Output the (x, y) coordinate of the center of the cell containing the given text.  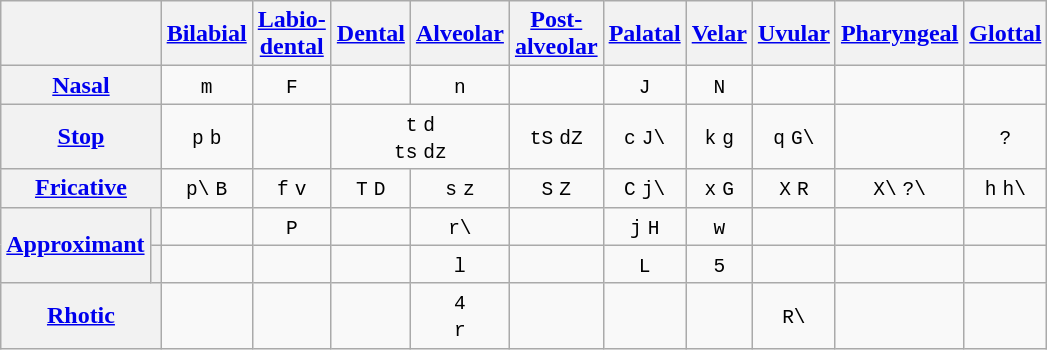
l (460, 264)
k g (719, 136)
? (1006, 136)
Stop (81, 136)
Uvular (794, 34)
N (719, 85)
tS dZ (556, 136)
Post-alveolar (556, 34)
Velar (719, 34)
P (292, 226)
n (460, 85)
J (644, 85)
5 (719, 264)
r\ (460, 226)
j H (644, 226)
t dts dz (420, 136)
X R (794, 188)
F (292, 85)
4r (460, 316)
h h\ (1006, 188)
Fricative (81, 188)
Labio-dental (292, 34)
S Z (556, 188)
p\ B (206, 188)
C j\ (644, 188)
p b (206, 136)
X\ ?\ (899, 188)
Alveolar (460, 34)
T D (370, 188)
Rhotic (81, 316)
w (719, 226)
Palatal (644, 34)
c J\ (644, 136)
L (644, 264)
m (206, 85)
q G\ (794, 136)
Bilabial (206, 34)
Glottal (1006, 34)
f v (292, 188)
Pharyngeal (899, 34)
Approximant (76, 245)
Nasal (81, 85)
R\ (794, 316)
Dental (370, 34)
s z (460, 188)
x G (719, 188)
